Search for the cell housing the specified text and yield its [x, y] center coordinate. 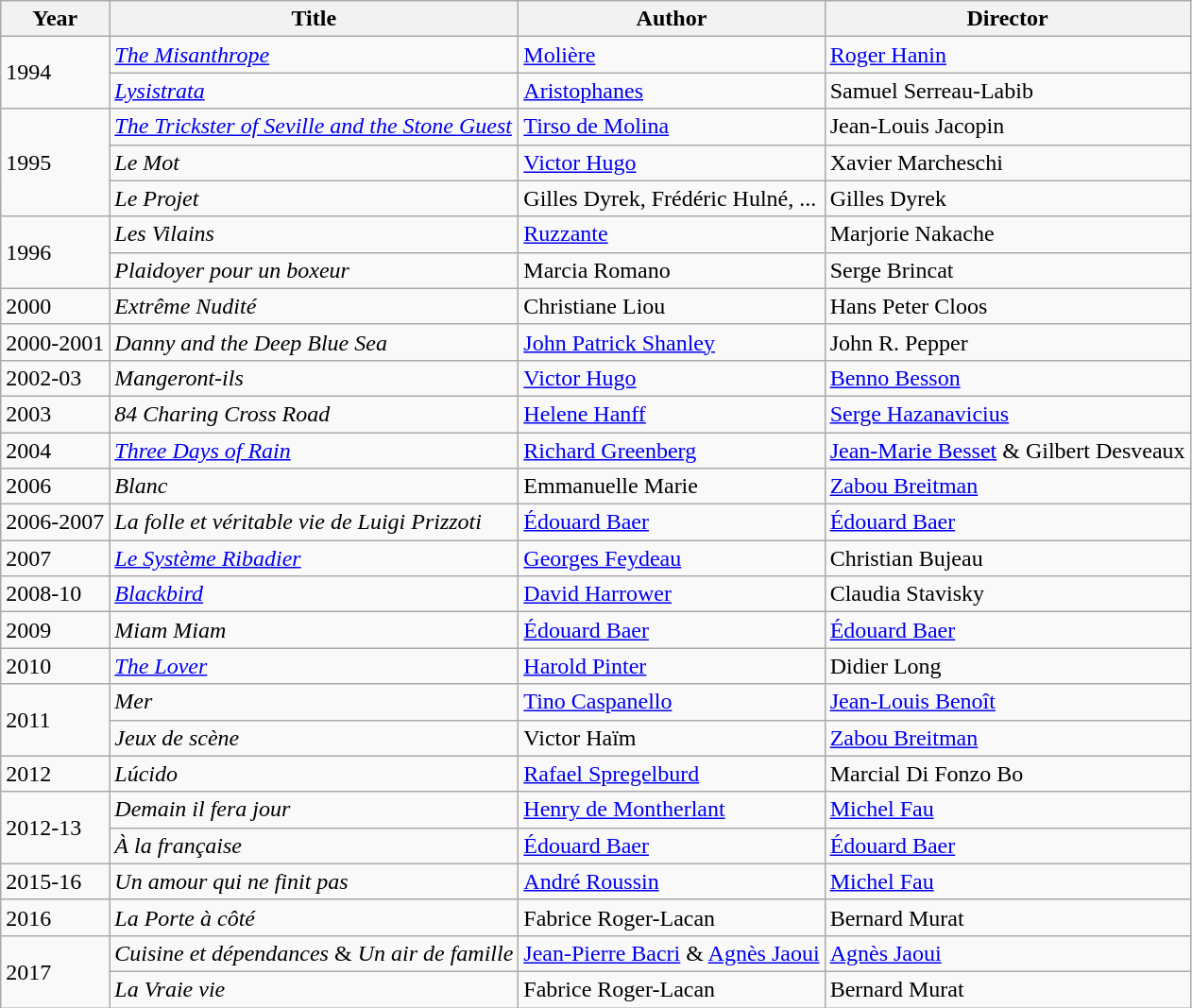
Jean-Louis Jacopin [1007, 127]
Gilles Dyrek, Frédéric Hulné, ... [672, 198]
Tirso de Molina [672, 127]
Samuel Serreau-Labib [1007, 91]
Gilles Dyrek [1007, 198]
2004 [55, 451]
2002-03 [55, 378]
Jeux de scène [314, 738]
Marcia Romano [672, 270]
John R. Pepper [1007, 342]
Danny and the Deep Blue Sea [314, 342]
Harold Pinter [672, 666]
Serge Hazanavicius [1007, 414]
Richard Greenberg [672, 451]
2010 [55, 666]
Mangeront-ils [314, 378]
2006-2007 [55, 522]
La folle et véritable vie de Luigi Prizzoti [314, 522]
Jean-Marie Besset & Gilbert Desveaux [1007, 451]
1996 [55, 252]
Victor Haïm [672, 738]
Lúcido [314, 774]
Jean-Pierre Bacri & Agnès Jaoui [672, 953]
2006 [55, 487]
Georges Feydeau [672, 558]
Marjorie Nakache [1007, 234]
The Lover [314, 666]
David Harrower [672, 594]
Title [314, 19]
Plaidoyer pour un boxeur [314, 270]
The Trickster of Seville and the Stone Guest [314, 127]
Xavier Marcheschi [1007, 162]
André Roussin [672, 881]
2017 [55, 971]
Tino Caspanello [672, 702]
2012-13 [55, 828]
Year [55, 19]
Three Days of Rain [314, 451]
Christiane Liou [672, 306]
La Porte à côté [314, 917]
2016 [55, 917]
2008-10 [55, 594]
Claudia Stavisky [1007, 594]
Aristophanes [672, 91]
2009 [55, 630]
Cuisine et dépendances & Un air de famille [314, 953]
Blanc [314, 487]
Extrême Nudité [314, 306]
Christian Bujeau [1007, 558]
2000 [55, 306]
The Misanthrope [314, 55]
Mer [314, 702]
Un amour qui ne finit pas [314, 881]
Director [1007, 19]
La Vraie vie [314, 989]
2003 [55, 414]
Roger Hanin [1007, 55]
2011 [55, 720]
À la française [314, 846]
Le Système Ribadier [314, 558]
Miam Miam [314, 630]
2007 [55, 558]
2012 [55, 774]
Lysistrata [314, 91]
Blackbird [314, 594]
Le Mot [314, 162]
Rafael Spregelburd [672, 774]
Marcial Di Fonzo Bo [1007, 774]
1994 [55, 73]
1995 [55, 162]
2000-2001 [55, 342]
Benno Besson [1007, 378]
Les Vilains [314, 234]
Le Projet [314, 198]
Serge Brincat [1007, 270]
Didier Long [1007, 666]
Helene Hanff [672, 414]
Demain il fera jour [314, 810]
84 Charing Cross Road [314, 414]
Emmanuelle Marie [672, 487]
Agnès Jaoui [1007, 953]
Ruzzante [672, 234]
Author [672, 19]
2015-16 [55, 881]
John Patrick Shanley [672, 342]
Henry de Montherlant [672, 810]
Jean-Louis Benoît [1007, 702]
Molière [672, 55]
Hans Peter Cloos [1007, 306]
